Scan for the cell matching the given text and deliver its (x, y) coordinate at center. 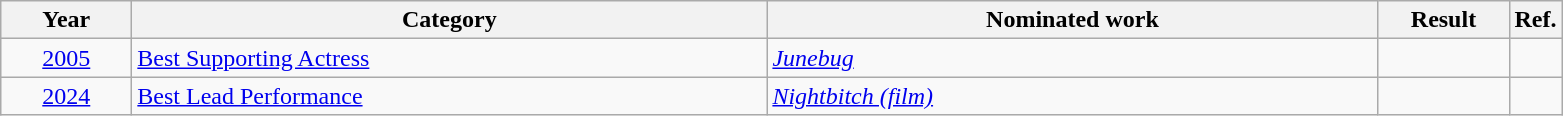
Best Lead Performance (450, 96)
Nightbitch (film) (1072, 96)
Nominated work (1072, 20)
Year (66, 20)
Ref. (1536, 20)
2005 (66, 58)
2024 (66, 96)
Junebug (1072, 58)
Best Supporting Actress (450, 58)
Result (1444, 20)
Category (450, 20)
